Detect which cell encompasses the target text, then output its [X, Y] center coordinate. 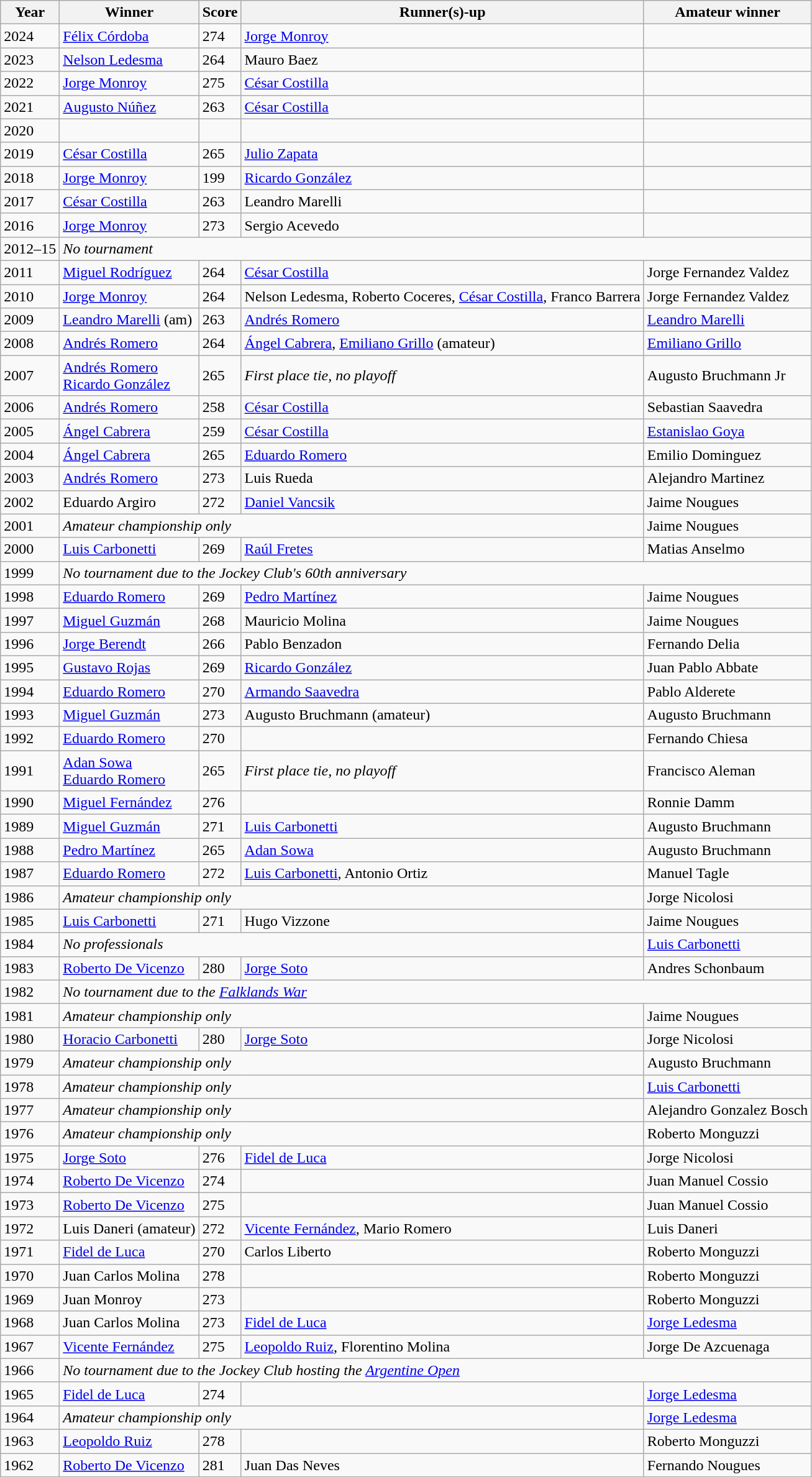
268 [220, 620]
No tournament due to the Jockey Club hosting the Argentine Open [436, 1370]
259 [220, 431]
Juan Monroy [129, 1299]
1979 [30, 1063]
Luis Daneri [728, 1228]
1973 [30, 1205]
Carlos Liberto [442, 1252]
No professionals [352, 944]
Leopoldo Ruiz [129, 1441]
2000 [30, 549]
1985 [30, 921]
2009 [30, 320]
Francisco Aleman [728, 771]
281 [220, 1465]
Augusto Núñez [129, 107]
Mauricio Molina [442, 620]
Mauro Baez [442, 60]
Luis Rueda [442, 478]
1977 [30, 1110]
Score [220, 12]
1967 [30, 1347]
1992 [30, 739]
Jorge Berendt [129, 644]
Alejandro Gonzalez Bosch [728, 1110]
2004 [30, 455]
Nelson Ledesma, Roberto Coceres, César Costilla, Franco Barrera [442, 296]
Miguel Rodríguez [129, 272]
Estanislao Goya [728, 431]
Eduardo Argiro [129, 502]
1990 [30, 803]
Fernando Delia [728, 644]
1994 [30, 692]
1984 [30, 944]
Manuel Tagle [728, 874]
1971 [30, 1252]
1998 [30, 597]
Hugo Vizzone [442, 921]
No tournament [436, 249]
Year [30, 12]
1993 [30, 715]
1970 [30, 1276]
1995 [30, 667]
Adan SowaEduardo Romero [129, 771]
199 [220, 178]
1989 [30, 826]
Adan Sowa [442, 850]
2022 [30, 83]
1976 [30, 1134]
2005 [30, 431]
1968 [30, 1323]
1986 [30, 897]
2024 [30, 36]
Armando Saavedra [442, 692]
Alejandro Martinez [728, 478]
1987 [30, 874]
Juan Das Neves [442, 1465]
Leandro Marelli (am) [129, 320]
2012–15 [30, 249]
2019 [30, 154]
1972 [30, 1228]
Raúl Fretes [442, 549]
1962 [30, 1465]
Pablo Alderete [728, 692]
1965 [30, 1394]
Juan Pablo Abbate [728, 667]
Luis Daneri (amateur) [129, 1228]
Emilio Dominguez [728, 455]
1999 [30, 573]
Pablo Benzadon [442, 644]
1963 [30, 1441]
1981 [30, 1015]
Julio Zapata [442, 154]
Vicente Fernández, Mario Romero [442, 1228]
No tournament due to the Jockey Club's 60th anniversary [436, 573]
1982 [30, 992]
Augusto Bruchmann Jr [728, 375]
Winner [129, 12]
Luis Carbonetti, Antonio Ortiz [442, 874]
2018 [30, 178]
Jorge De Azcuenaga [728, 1347]
Andres Schonbaum [728, 968]
Vicente Fernández [129, 1347]
Nelson Ledesma [129, 60]
Miguel Fernández [129, 803]
1974 [30, 1181]
2007 [30, 375]
2011 [30, 272]
1966 [30, 1370]
Augusto Bruchmann (amateur) [442, 715]
Sebastian Saavedra [728, 408]
266 [220, 644]
1997 [30, 620]
1964 [30, 1417]
Ronnie Damm [728, 803]
Ángel Cabrera, Emiliano Grillo (amateur) [442, 344]
Leopoldo Ruiz, Florentino Molina [442, 1347]
1991 [30, 771]
Runner(s)-up [442, 12]
Gustavo Rojas [129, 667]
2016 [30, 225]
258 [220, 408]
Horacio Carbonetti [129, 1039]
1996 [30, 644]
1988 [30, 850]
2020 [30, 130]
2003 [30, 478]
Fernando Nougues [728, 1465]
Sergio Acevedo [442, 225]
Daniel Vancsik [442, 502]
Matias Anselmo [728, 549]
2002 [30, 502]
1975 [30, 1158]
1978 [30, 1087]
2006 [30, 408]
No tournament due to the Falklands War [436, 992]
Fernando Chiesa [728, 739]
Amateur winner [728, 12]
2008 [30, 344]
2017 [30, 201]
2010 [30, 296]
1980 [30, 1039]
Emiliano Grillo [728, 344]
1969 [30, 1299]
2001 [30, 526]
2021 [30, 107]
Andrés RomeroRicardo González [129, 375]
2023 [30, 60]
Félix Córdoba [129, 36]
1983 [30, 968]
